Capture the cell that displays the provided text and extract its [X, Y] central coordinate. 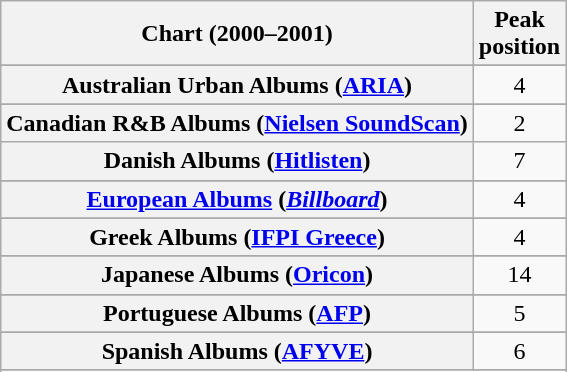
European Albums (Billboard) [238, 199]
Peakposition [519, 34]
14 [519, 275]
Portuguese Albums (AFP) [238, 313]
7 [519, 161]
Greek Albums (IFPI Greece) [238, 237]
Danish Albums (Hitlisten) [238, 161]
Chart (2000–2001) [238, 34]
6 [519, 351]
Australian Urban Albums (ARIA) [238, 85]
2 [519, 123]
Japanese Albums (Oricon) [238, 275]
Canadian R&B Albums (Nielsen SoundScan) [238, 123]
5 [519, 313]
Spanish Albums (AFYVE) [238, 351]
